Search for the cell housing the specified text and yield its [x, y] center coordinate. 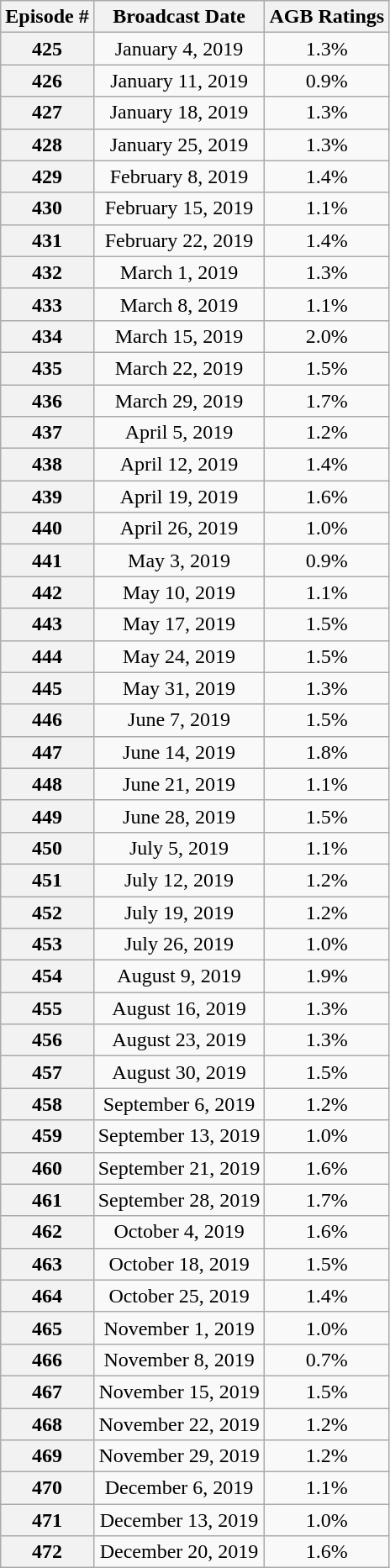
June 21, 2019 [179, 784]
February 8, 2019 [179, 176]
450 [47, 848]
July 19, 2019 [179, 912]
433 [47, 304]
440 [47, 529]
May 17, 2019 [179, 624]
May 3, 2019 [179, 560]
October 25, 2019 [179, 1296]
451 [47, 880]
459 [47, 1136]
429 [47, 176]
January 18, 2019 [179, 113]
439 [47, 497]
August 16, 2019 [179, 1008]
454 [47, 976]
466 [47, 1360]
January 11, 2019 [179, 81]
442 [47, 592]
438 [47, 465]
437 [47, 433]
470 [47, 1488]
November 22, 2019 [179, 1424]
October 4, 2019 [179, 1232]
September 21, 2019 [179, 1168]
453 [47, 944]
May 10, 2019 [179, 592]
444 [47, 656]
November 1, 2019 [179, 1328]
471 [47, 1520]
436 [47, 401]
434 [47, 336]
April 12, 2019 [179, 465]
September 13, 2019 [179, 1136]
June 14, 2019 [179, 752]
426 [47, 81]
November 15, 2019 [179, 1392]
October 18, 2019 [179, 1264]
April 5, 2019 [179, 433]
432 [47, 272]
April 19, 2019 [179, 497]
448 [47, 784]
December 13, 2019 [179, 1520]
June 7, 2019 [179, 720]
July 12, 2019 [179, 880]
465 [47, 1328]
457 [47, 1072]
February 15, 2019 [179, 208]
January 4, 2019 [179, 49]
December 6, 2019 [179, 1488]
March 29, 2019 [179, 401]
August 30, 2019 [179, 1072]
452 [47, 912]
447 [47, 752]
463 [47, 1264]
472 [47, 1552]
March 22, 2019 [179, 368]
449 [47, 816]
425 [47, 49]
July 26, 2019 [179, 944]
November 29, 2019 [179, 1456]
464 [47, 1296]
January 25, 2019 [179, 145]
460 [47, 1168]
August 23, 2019 [179, 1040]
435 [47, 368]
July 5, 2019 [179, 848]
458 [47, 1104]
September 28, 2019 [179, 1200]
427 [47, 113]
431 [47, 240]
March 15, 2019 [179, 336]
AGB Ratings [327, 17]
430 [47, 208]
467 [47, 1392]
446 [47, 720]
February 22, 2019 [179, 240]
March 8, 2019 [179, 304]
456 [47, 1040]
Episode # [47, 17]
March 1, 2019 [179, 272]
June 28, 2019 [179, 816]
461 [47, 1200]
1.8% [327, 752]
445 [47, 688]
April 26, 2019 [179, 529]
September 6, 2019 [179, 1104]
December 20, 2019 [179, 1552]
428 [47, 145]
441 [47, 560]
Broadcast Date [179, 17]
May 24, 2019 [179, 656]
November 8, 2019 [179, 1360]
455 [47, 1008]
1.9% [327, 976]
443 [47, 624]
469 [47, 1456]
462 [47, 1232]
468 [47, 1424]
2.0% [327, 336]
May 31, 2019 [179, 688]
0.7% [327, 1360]
August 9, 2019 [179, 976]
